Scan for the cell matching the given text and deliver its (x, y) coordinate at center. 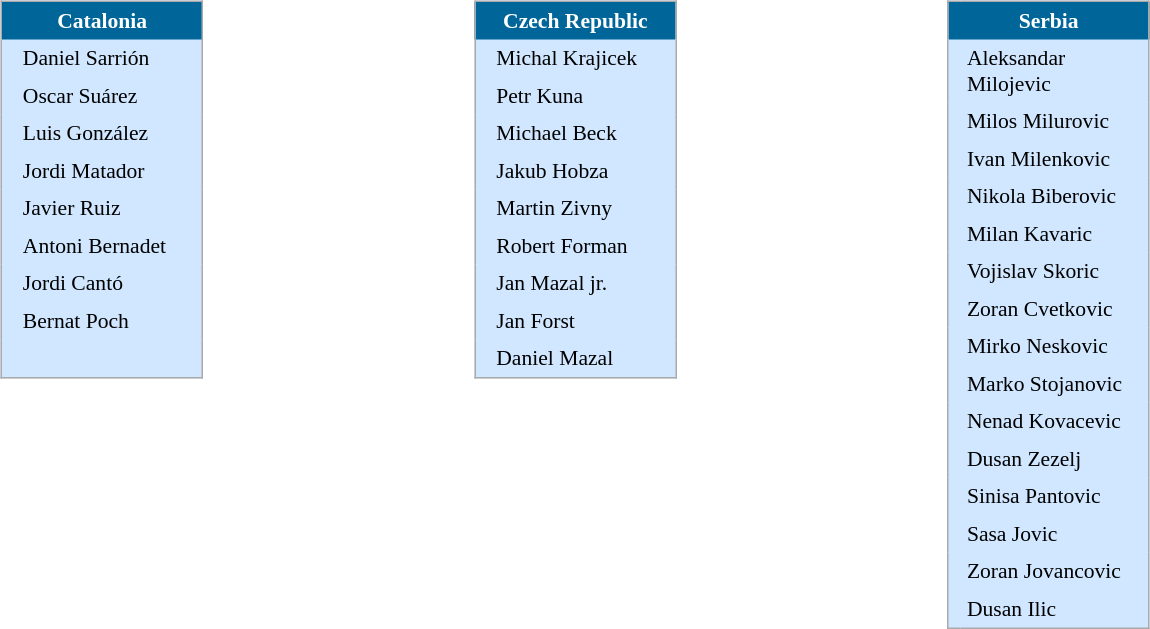
Bernat Poch (110, 321)
Jordi Cantó (110, 283)
Oscar Suárez (110, 96)
Dusan Zezelj (1055, 459)
Daniel Mazal (583, 359)
Zoran Jovancovic (1055, 571)
Czech Republic (576, 20)
Dusan Ilic (1055, 609)
Michael Beck (583, 133)
Mirko Neskovic (1055, 347)
Sinisa Pantovic (1055, 497)
Jordi Matador (110, 171)
Martin Zivny (583, 209)
Jakub Hobza (583, 171)
Javier Ruiz (110, 209)
Milos Milurovic (1055, 121)
Antoni Bernadet (110, 246)
Jan Forst (583, 321)
Nenad Kovacevic (1055, 421)
Aleksandar Milojevic (1055, 72)
Michal Krajicek (583, 59)
Milan Kavaric (1055, 234)
Zoran Cvetkovic (1055, 309)
Robert Forman (583, 246)
Catalonia (102, 20)
Daniel Sarrión (110, 59)
Vojislav Skoric (1055, 271)
Luis González (110, 133)
Serbia (1048, 20)
Marko Stojanovic (1055, 384)
Petr Kuna (583, 96)
Ivan Milenkovic (1055, 159)
Jan Mazal jr. (583, 283)
Nikola Biberovic (1055, 197)
Sasa Jovic (1055, 534)
